Scan for the cell matching the given text and deliver its [X, Y] coordinate at center. 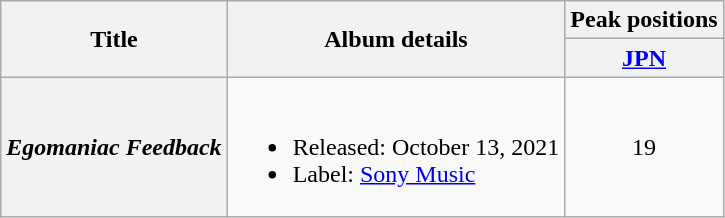
Album details [396, 39]
19 [644, 147]
Title [114, 39]
Released: October 13, 2021Label: Sony Music [396, 147]
Peak positions [644, 20]
Egomaniac Feedback [114, 147]
JPN [644, 58]
